Identify which cell holds the provided text, then report its [X, Y] central coordinate. 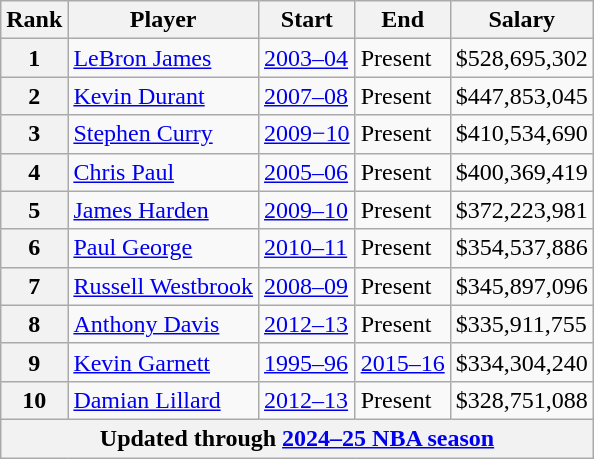
9 [34, 362]
$447,853,045 [522, 96]
$345,897,096 [522, 286]
Stephen Curry [164, 134]
3 [34, 134]
$335,911,755 [522, 324]
Anthony Davis [164, 324]
Russell Westbrook [164, 286]
2009–10 [308, 210]
8 [34, 324]
$372,223,981 [522, 210]
James Harden [164, 210]
Kevin Garnett [164, 362]
Player [164, 20]
Updated through 2024–25 NBA season [298, 438]
Kevin Durant [164, 96]
10 [34, 400]
6 [34, 248]
1995–96 [308, 362]
2010–11 [308, 248]
4 [34, 172]
LeBron James [164, 58]
2009−10 [308, 134]
$410,534,690 [522, 134]
Salary [522, 20]
$528,695,302 [522, 58]
5 [34, 210]
$328,751,088 [522, 400]
2003–04 [308, 58]
Rank [34, 20]
2008–09 [308, 286]
$354,537,886 [522, 248]
Damian Lillard [164, 400]
End [402, 20]
2007–08 [308, 96]
1 [34, 58]
Paul George [164, 248]
2005–06 [308, 172]
$400,369,419 [522, 172]
7 [34, 286]
2015–16 [402, 362]
$334,304,240 [522, 362]
2 [34, 96]
Start [308, 20]
Chris Paul [164, 172]
